Return the (x, y) coordinate for the center point of the cell that contains the specified text.  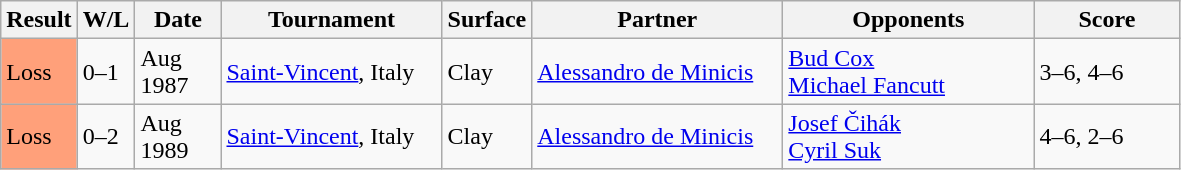
0–2 (106, 136)
Tournament (332, 20)
W/L (106, 20)
3–6, 4–6 (1107, 72)
Score (1107, 20)
Aug 1987 (178, 72)
Surface (487, 20)
Result (39, 20)
Josef Čihák Cyril Suk (908, 136)
Bud Cox Michael Fancutt (908, 72)
Opponents (908, 20)
Date (178, 20)
0–1 (106, 72)
Aug 1989 (178, 136)
Partner (658, 20)
4–6, 2–6 (1107, 136)
